Locate the cell with the specified text and output its (x, y) center coordinate. 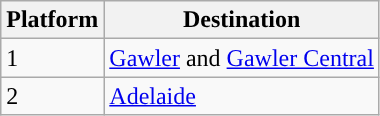
Platform (52, 20)
1 (52, 58)
Gawler and Gawler Central (242, 58)
Destination (242, 20)
2 (52, 96)
Adelaide (242, 96)
